Scan for the cell matching the given text and deliver its [x, y] coordinate at center. 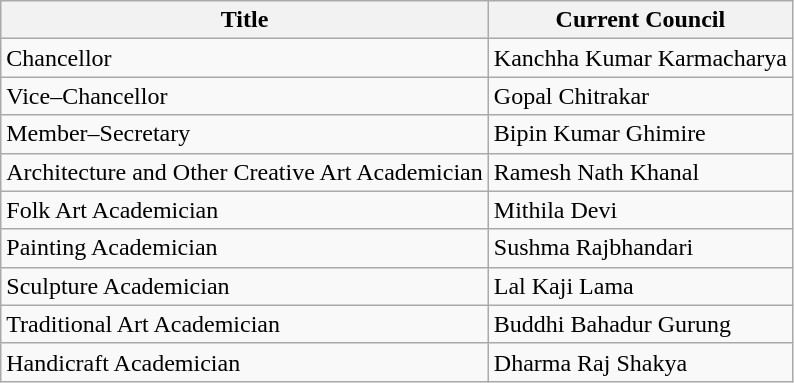
Sculpture Academician [245, 286]
Vice–Chancellor [245, 96]
Traditional Art Academician [245, 324]
Buddhi Bahadur Gurung [640, 324]
Sushma Rajbhandari [640, 248]
Chancellor [245, 58]
Current Council [640, 20]
Member–Secretary [245, 134]
Bipin Kumar Ghimire [640, 134]
Architecture and Other Creative Art Academician [245, 172]
Painting Academician [245, 248]
Handicraft Academician [245, 362]
Kanchha Kumar Karmacharya [640, 58]
Lal Kaji Lama [640, 286]
Title [245, 20]
Mithila Devi [640, 210]
Dharma Raj Shakya [640, 362]
Gopal Chitrakar [640, 96]
Folk Art Academician [245, 210]
Ramesh Nath Khanal [640, 172]
